Identify which cell holds the provided text, then report its (x, y) central coordinate. 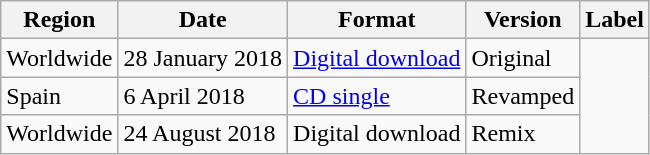
Original (523, 58)
24 August 2018 (203, 134)
28 January 2018 (203, 58)
Region (60, 20)
CD single (377, 96)
Remix (523, 134)
Spain (60, 96)
6 April 2018 (203, 96)
Label (615, 20)
Revamped (523, 96)
Date (203, 20)
Format (377, 20)
Version (523, 20)
